Pinpoint the cell where the given text exists, returning its [x, y] midpoint coordinate. 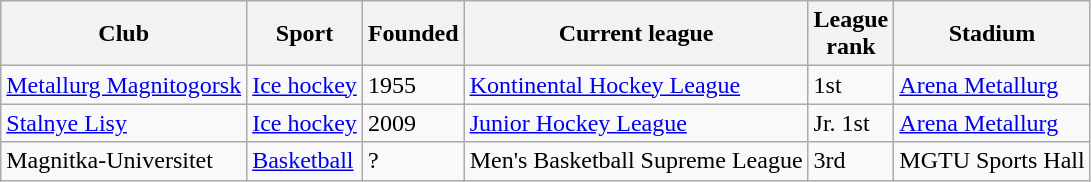
2009 [413, 123]
Founded [413, 34]
1st [851, 85]
Jr. 1st [851, 123]
Stalnye Lisy [124, 123]
? [413, 161]
Basketball [305, 161]
Metallurg Magnitogorsk [124, 85]
Men's Basketball Supreme League [636, 161]
Stadium [992, 34]
Junior Hockey League [636, 123]
MGTU Sports Hall [992, 161]
Sport [305, 34]
Kontinental Hockey League [636, 85]
Current league [636, 34]
Magnitka-Universitet [124, 161]
1955 [413, 85]
3rd [851, 161]
Club [124, 34]
Leaguerank [851, 34]
